Return (x, y) of the center of cell containing provided text 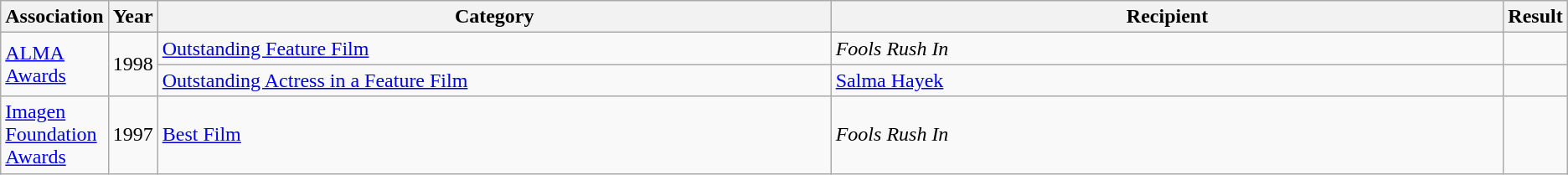
1997 (132, 135)
Recipient (1168, 17)
Outstanding Feature Film (494, 49)
Outstanding Actress in a Feature Film (494, 80)
Year (132, 17)
Association (54, 17)
Best Film (494, 135)
ALMA Awards (54, 64)
Result (1535, 17)
Imagen Foundation Awards (54, 135)
1998 (132, 64)
Category (494, 17)
Salma Hayek (1168, 80)
